Determine the (x, y) coordinate at the center of the cell enclosing the given text.  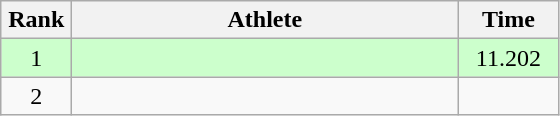
1 (36, 58)
Rank (36, 20)
11.202 (508, 58)
Time (508, 20)
Athlete (265, 20)
2 (36, 96)
